Output the (x, y) coordinate of the center of the cell containing the given text.  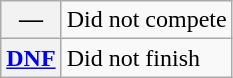
Did not finish (146, 58)
DNF (31, 58)
Did not compete (146, 20)
— (31, 20)
